Provide the [X, Y] coordinate of the cell's center where the given text is located.  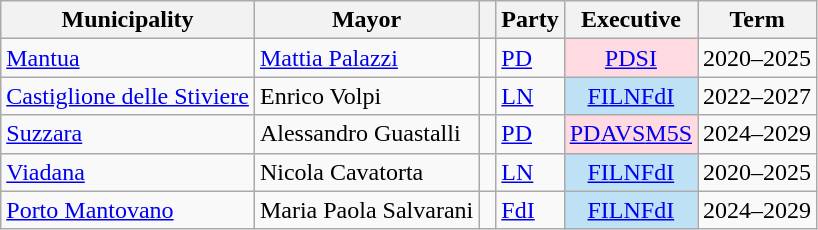
Viadana [128, 172]
Nicola Cavatorta [366, 172]
PDAVSM5S [630, 134]
Mantua [128, 58]
Executive [630, 20]
Mayor [366, 20]
Term [758, 20]
2022–2027 [758, 96]
Suzzara [128, 134]
FdI [530, 210]
Porto Mantovano [128, 210]
Castiglione delle Stiviere [128, 96]
Maria Paola Salvarani [366, 210]
Municipality [128, 20]
Mattia Palazzi [366, 58]
Alessandro Guastalli [366, 134]
Party [530, 20]
Enrico Volpi [366, 96]
PDSI [630, 58]
